Provide the [X, Y] coordinate of the cell's center where the given text is located.  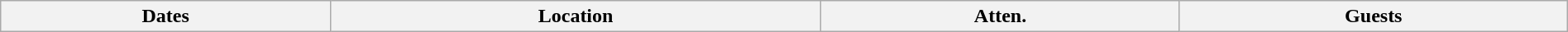
Guests [1373, 16]
Dates [165, 16]
Location [576, 16]
Atten. [1001, 16]
